Extract the (x, y) coordinate from the center of the cell holding the provided text.  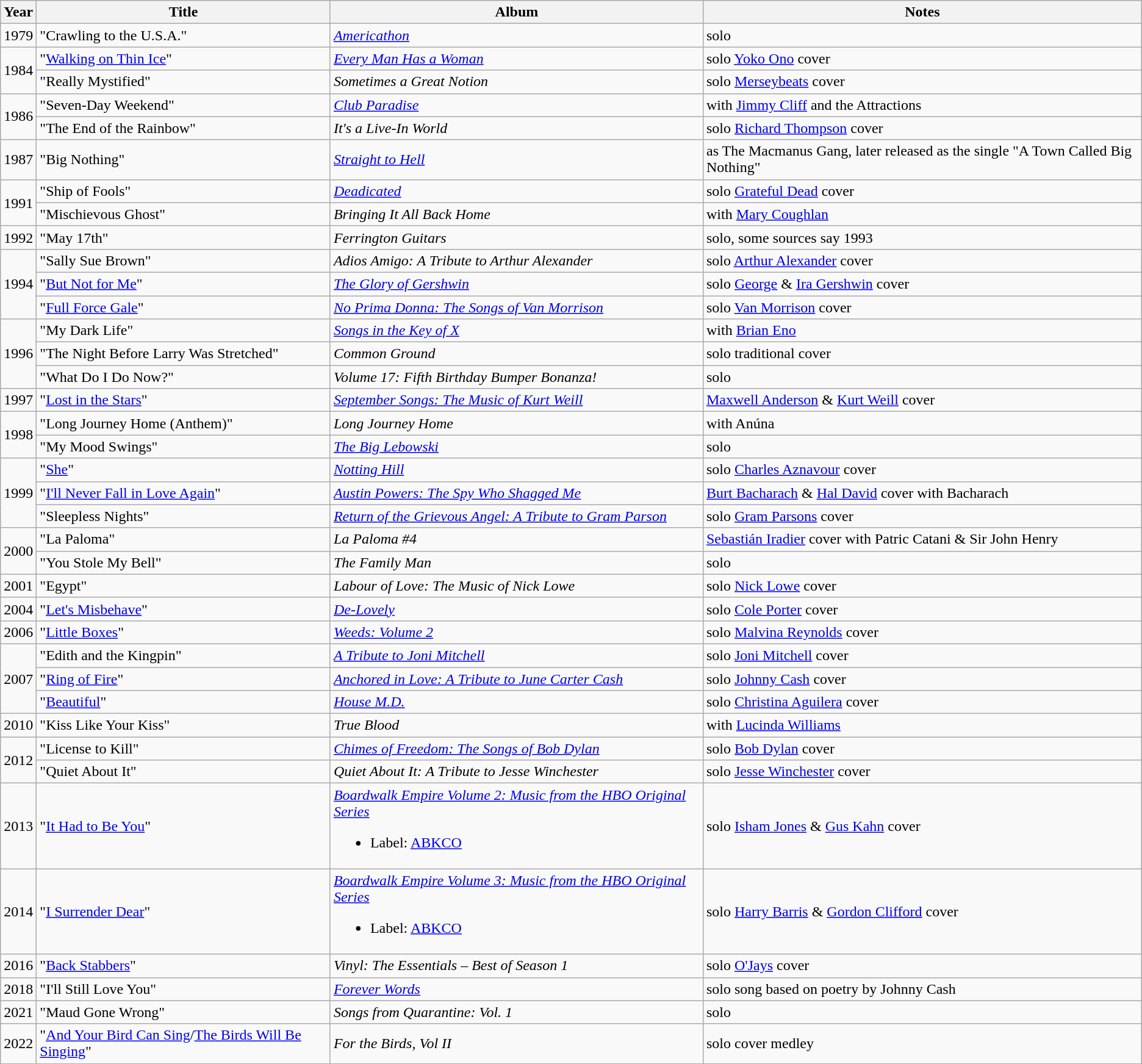
1987 (18, 160)
Common Ground (516, 354)
"Beautiful" (184, 702)
1991 (18, 203)
solo Van Morrison cover (922, 307)
1996 (18, 354)
"Big Nothing" (184, 160)
Weeds: Volume 2 (516, 632)
It's a Live-In World (516, 128)
2013 (18, 826)
Sometimes a Great Notion (516, 82)
Adios Amigo: A Tribute to Arthur Alexander (516, 261)
solo Jesse Winchester cover (922, 772)
The Glory of Gershwin (516, 284)
"Egypt" (184, 586)
"Quiet About It" (184, 772)
1999 (18, 493)
2021 (18, 1012)
"Really Mystified" (184, 82)
solo Arthur Alexander cover (922, 261)
solo Richard Thompson cover (922, 128)
solo, some sources say 1993 (922, 237)
Burt Bacharach & Hal David cover with Bacharach (922, 493)
Songs from Quarantine: Vol. 1 (516, 1012)
Return of the Grievous Angel: A Tribute to Gram Parson (516, 516)
with Anúna (922, 423)
No Prima Donna: The Songs of Van Morrison (516, 307)
solo Nick Lowe cover (922, 586)
De-Lovely (516, 609)
Club Paradise (516, 105)
solo Cole Porter cover (922, 609)
"La Paloma" (184, 539)
Year (18, 12)
True Blood (516, 725)
as The Macmanus Gang, later released as the single "A Town Called Big Nothing" (922, 160)
"I'll Never Fall in Love Again" (184, 493)
2018 (18, 989)
with Lucinda Williams (922, 725)
"Long Journey Home (Anthem)" (184, 423)
solo Bob Dylan cover (922, 749)
"Mischievous Ghost" (184, 214)
"Let's Misbehave" (184, 609)
solo Johnny Cash cover (922, 679)
"Sally Sue Brown" (184, 261)
The Family Man (516, 563)
2014 (18, 911)
Long Journey Home (516, 423)
"But Not for Me" (184, 284)
"Ship of Fools" (184, 191)
solo Charles Aznavour cover (922, 470)
solo Harry Barris & Gordon Clifford cover (922, 911)
1979 (18, 35)
solo cover medley (922, 1043)
Americathon (516, 35)
Sebastián Iradier cover with Patric Catani & Sir John Henry (922, 539)
"Edith and the Kingpin" (184, 655)
"May 17th" (184, 237)
2007 (18, 678)
Every Man Has a Woman (516, 59)
"License to Kill" (184, 749)
Maxwell Anderson & Kurt Weill cover (922, 400)
"The Night Before Larry Was Stretched" (184, 354)
2016 (18, 966)
"You Stole My Bell" (184, 563)
Austin Powers: The Spy Who Shagged Me (516, 493)
"Sleepless Nights" (184, 516)
"Back Stabbers" (184, 966)
with Mary Coughlan (922, 214)
Boardwalk Empire Volume 2: Music from the HBO Original SeriesLabel: ABKCO (516, 826)
solo Grateful Dead cover (922, 191)
2004 (18, 609)
2022 (18, 1043)
solo O'Jays cover (922, 966)
solo Isham Jones & Gus Kahn cover (922, 826)
"Walking on Thin Ice" (184, 59)
For the Birds, Vol II (516, 1043)
Forever Words (516, 989)
Boardwalk Empire Volume 3: Music from the HBO Original SeriesLabel: ABKCO (516, 911)
"My Mood Swings" (184, 447)
House M.D. (516, 702)
with Brian Eno (922, 331)
Album (516, 12)
1994 (18, 284)
"Little Boxes" (184, 632)
Title (184, 12)
2010 (18, 725)
"She" (184, 470)
Chimes of Freedom: The Songs of Bob Dylan (516, 749)
"I Surrender Dear" (184, 911)
Volume 17: Fifth Birthday Bumper Bonanza! (516, 377)
A Tribute to Joni Mitchell (516, 655)
"Lost in the Stars" (184, 400)
Bringing It All Back Home (516, 214)
2001 (18, 586)
"And Your Bird Can Sing/The Birds Will Be Singing" (184, 1043)
1997 (18, 400)
2006 (18, 632)
solo song based on poetry by Johnny Cash (922, 989)
"Ring of Fire" (184, 679)
La Paloma #4 (516, 539)
solo Merseybeats cover (922, 82)
solo George & Ira Gershwin cover (922, 284)
solo Joni Mitchell cover (922, 655)
1998 (18, 435)
Notes (922, 12)
1992 (18, 237)
Vinyl: The Essentials – Best of Season 1 (516, 966)
Anchored in Love: A Tribute to June Carter Cash (516, 679)
The Big Lebowski (516, 447)
"Crawling to the U.S.A." (184, 35)
"What Do I Do Now?" (184, 377)
Notting Hill (516, 470)
Ferrington Guitars (516, 237)
1984 (18, 70)
solo Yoko Ono cover (922, 59)
"Maud Gone Wrong" (184, 1012)
"Kiss Like Your Kiss" (184, 725)
solo traditional cover (922, 354)
Straight to Hell (516, 160)
solo Gram Parsons cover (922, 516)
Deadicated (516, 191)
2012 (18, 760)
September Songs: The Music of Kurt Weill (516, 400)
Labour of Love: The Music of Nick Lowe (516, 586)
"Seven-Day Weekend" (184, 105)
solo Christina Aguilera cover (922, 702)
"It Had to Be You" (184, 826)
"My Dark Life" (184, 331)
with Jimmy Cliff and the Attractions (922, 105)
Quiet About It: A Tribute to Jesse Winchester (516, 772)
Songs in the Key of X (516, 331)
solo Malvina Reynolds cover (922, 632)
"The End of the Rainbow" (184, 128)
"Full Force Gale" (184, 307)
1986 (18, 117)
"I'll Still Love You" (184, 989)
2000 (18, 551)
